Pinpoint the cell where the given text exists, returning its (x, y) midpoint coordinate. 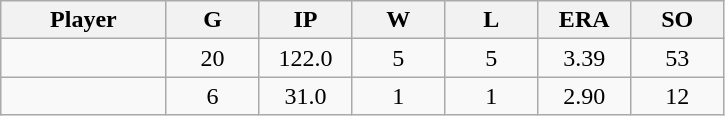
L (492, 20)
12 (678, 96)
W (398, 20)
122.0 (306, 58)
20 (212, 58)
IP (306, 20)
SO (678, 20)
3.39 (584, 58)
Player (84, 20)
31.0 (306, 96)
53 (678, 58)
ERA (584, 20)
6 (212, 96)
2.90 (584, 96)
G (212, 20)
